Capture the cell that displays the provided text and extract its (X, Y) central coordinate. 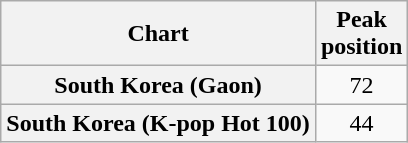
72 (361, 85)
South Korea (K-pop Hot 100) (158, 123)
Peakposition (361, 34)
44 (361, 123)
Chart (158, 34)
South Korea (Gaon) (158, 85)
